Pinpoint the cell where the given text exists, returning its (x, y) midpoint coordinate. 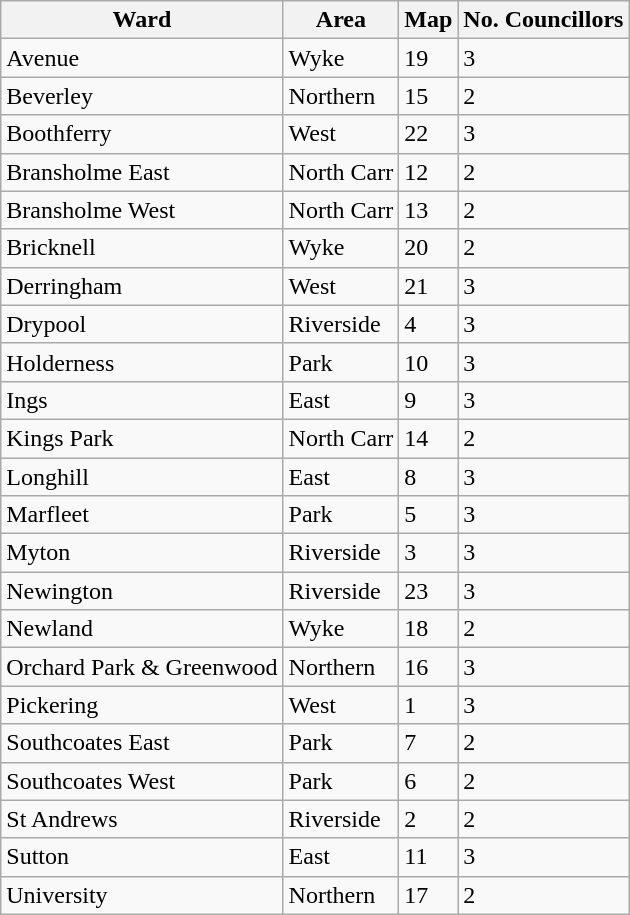
Newland (142, 629)
Bricknell (142, 248)
14 (428, 438)
8 (428, 477)
Holderness (142, 362)
21 (428, 286)
No. Councillors (544, 20)
Drypool (142, 324)
6 (428, 781)
15 (428, 96)
Derringham (142, 286)
16 (428, 667)
Bransholme West (142, 210)
10 (428, 362)
St Andrews (142, 819)
Sutton (142, 857)
23 (428, 591)
Area (341, 20)
Ward (142, 20)
Boothferry (142, 134)
17 (428, 895)
1 (428, 705)
Marfleet (142, 515)
11 (428, 857)
Longhill (142, 477)
13 (428, 210)
Beverley (142, 96)
5 (428, 515)
20 (428, 248)
19 (428, 58)
Pickering (142, 705)
22 (428, 134)
University (142, 895)
12 (428, 172)
7 (428, 743)
Map (428, 20)
Avenue (142, 58)
Newington (142, 591)
4 (428, 324)
Myton (142, 553)
Ings (142, 400)
Southcoates East (142, 743)
Southcoates West (142, 781)
18 (428, 629)
9 (428, 400)
Kings Park (142, 438)
Orchard Park & Greenwood (142, 667)
Bransholme East (142, 172)
